Determine the [X, Y] coordinate at the center of the cell enclosing the given text.  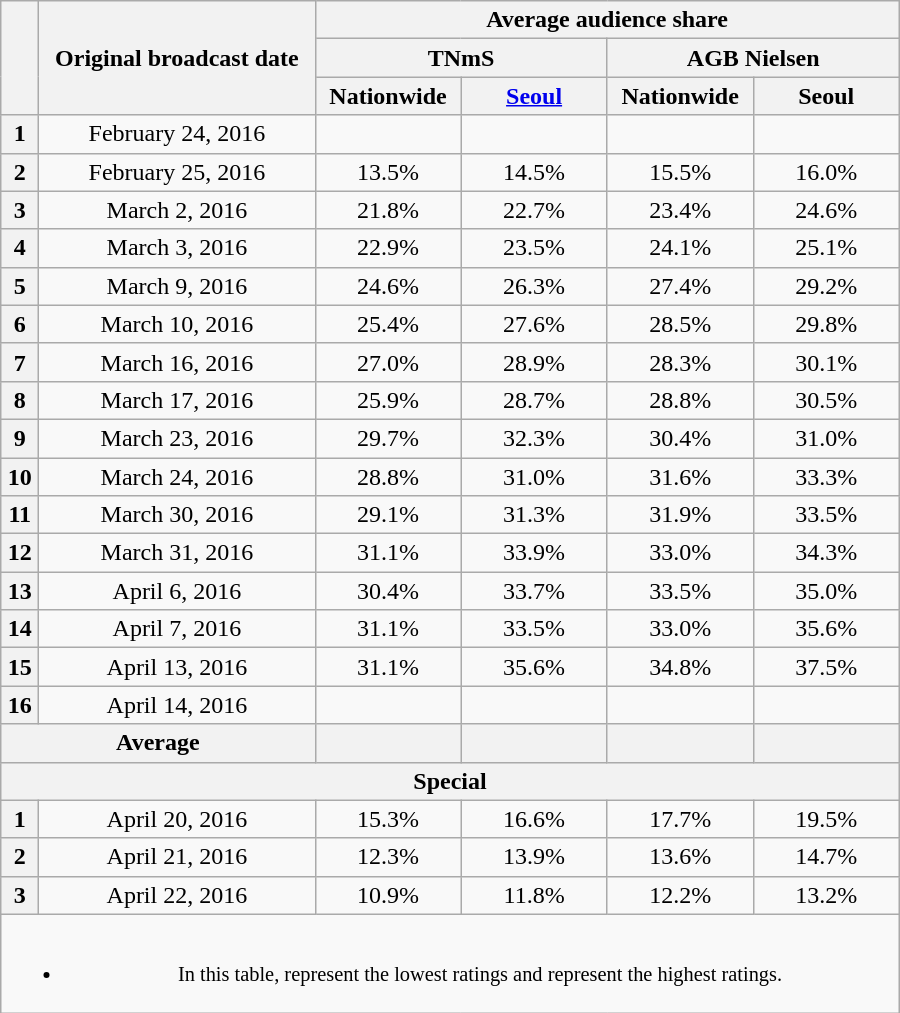
March 3, 2016 [177, 248]
15 [20, 667]
25.4% [388, 324]
29.2% [826, 286]
27.0% [388, 362]
April 14, 2016 [177, 705]
In this table, represent the lowest ratings and represent the highest ratings. [450, 963]
35.0% [826, 591]
12.3% [388, 857]
February 25, 2016 [177, 172]
16 [20, 705]
13.5% [388, 172]
March 2, 2016 [177, 210]
7 [20, 362]
29.7% [388, 438]
27.6% [534, 324]
12 [20, 553]
April 6, 2016 [177, 591]
April 21, 2016 [177, 857]
29.1% [388, 515]
33.9% [534, 553]
AGB Nielsen [753, 58]
March 16, 2016 [177, 362]
Average [158, 743]
April 22, 2016 [177, 895]
33.3% [826, 477]
34.8% [680, 667]
16.0% [826, 172]
6 [20, 324]
April 13, 2016 [177, 667]
28.7% [534, 400]
25.1% [826, 248]
28.3% [680, 362]
19.5% [826, 819]
4 [20, 248]
April 20, 2016 [177, 819]
March 30, 2016 [177, 515]
16.6% [534, 819]
17.7% [680, 819]
24.1% [680, 248]
22.7% [534, 210]
12.2% [680, 895]
13.6% [680, 857]
9 [20, 438]
10.9% [388, 895]
14.7% [826, 857]
23.5% [534, 248]
14 [20, 629]
14.5% [534, 172]
15.5% [680, 172]
March 10, 2016 [177, 324]
30.5% [826, 400]
15.3% [388, 819]
22.9% [388, 248]
11 [20, 515]
April 7, 2016 [177, 629]
February 24, 2016 [177, 134]
26.3% [534, 286]
March 31, 2016 [177, 553]
Special [450, 781]
13.2% [826, 895]
29.8% [826, 324]
21.8% [388, 210]
31.3% [534, 515]
33.7% [534, 591]
31.6% [680, 477]
March 17, 2016 [177, 400]
30.1% [826, 362]
37.5% [826, 667]
8 [20, 400]
Average audience share [607, 20]
March 24, 2016 [177, 477]
March 23, 2016 [177, 438]
Original broadcast date [177, 58]
23.4% [680, 210]
5 [20, 286]
13 [20, 591]
31.9% [680, 515]
TNmS [461, 58]
28.9% [534, 362]
34.3% [826, 553]
10 [20, 477]
March 9, 2016 [177, 286]
13.9% [534, 857]
27.4% [680, 286]
32.3% [534, 438]
28.5% [680, 324]
25.9% [388, 400]
11.8% [534, 895]
